Find where the given text appears and provide that cell's center as [X, Y] coordinate. 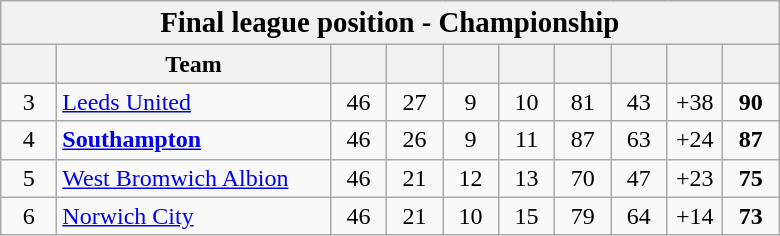
47 [639, 178]
5 [29, 178]
27 [414, 102]
70 [583, 178]
+38 [695, 102]
Norwich City [194, 216]
64 [639, 216]
Final league position - Championship [390, 23]
3 [29, 102]
75 [751, 178]
Leeds United [194, 102]
43 [639, 102]
79 [583, 216]
Southampton [194, 140]
+14 [695, 216]
Team [194, 64]
81 [583, 102]
15 [527, 216]
11 [527, 140]
90 [751, 102]
26 [414, 140]
+24 [695, 140]
73 [751, 216]
+23 [695, 178]
63 [639, 140]
12 [470, 178]
West Bromwich Albion [194, 178]
6 [29, 216]
4 [29, 140]
13 [527, 178]
